Provide the [x, y] coordinate of the cell's center where the given text is located.  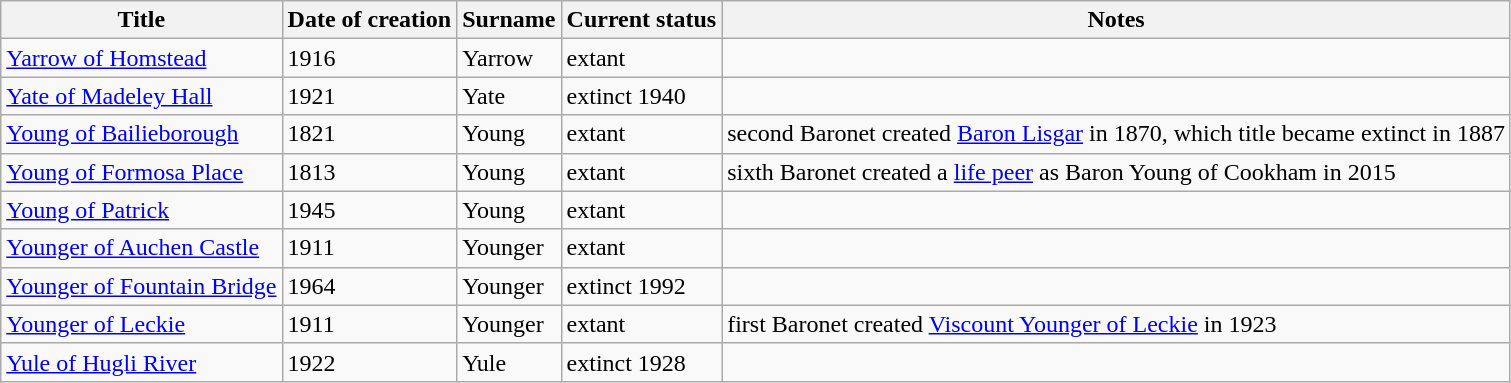
Yarrow [509, 58]
Younger of Auchen Castle [142, 248]
Yate [509, 96]
Yate of Madeley Hall [142, 96]
Yule [509, 362]
1922 [370, 362]
Young of Patrick [142, 210]
Yule of Hugli River [142, 362]
first Baronet created Viscount Younger of Leckie in 1923 [1116, 324]
sixth Baronet created a life peer as Baron Young of Cookham in 2015 [1116, 172]
Title [142, 20]
1964 [370, 286]
extinct 1992 [642, 286]
1921 [370, 96]
Younger of Leckie [142, 324]
Young of Formosa Place [142, 172]
Current status [642, 20]
extinct 1928 [642, 362]
extinct 1940 [642, 96]
Date of creation [370, 20]
Yarrow of Homstead [142, 58]
second Baronet created Baron Lisgar in 1870, which title became extinct in 1887 [1116, 134]
1916 [370, 58]
Young of Bailieborough [142, 134]
Notes [1116, 20]
1813 [370, 172]
Surname [509, 20]
1821 [370, 134]
Younger of Fountain Bridge [142, 286]
1945 [370, 210]
